Provide the (x, y) coordinate of the cell's center where the given text is located.  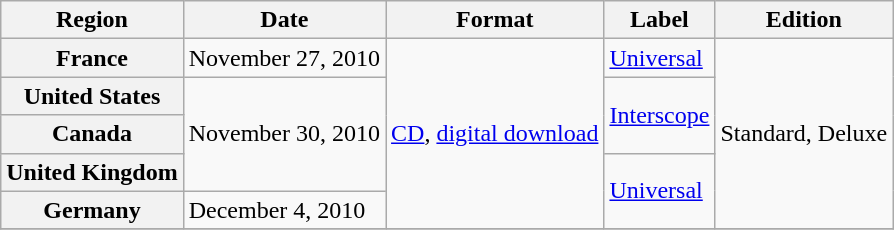
CD, digital download (495, 134)
Date (284, 20)
Region (92, 20)
November 27, 2010 (284, 58)
Standard, Deluxe (804, 134)
Interscope (660, 115)
United Kingdom (92, 172)
December 4, 2010 (284, 210)
November 30, 2010 (284, 134)
United States (92, 96)
Canada (92, 134)
Format (495, 20)
Edition (804, 20)
Label (660, 20)
France (92, 58)
Germany (92, 210)
